Determine the (x, y) coordinate at the center of the cell enclosing the given text.  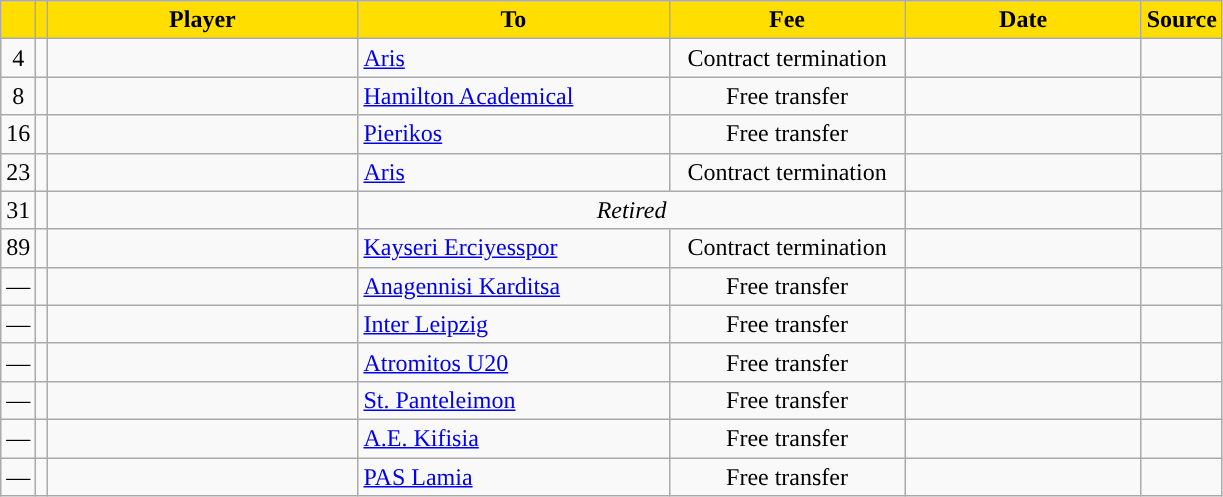
Pierikos (514, 134)
8 (18, 96)
Date (1023, 20)
31 (18, 210)
Player (202, 20)
St. Panteleimon (514, 400)
Hamilton Academical (514, 96)
PAS Lamia (514, 477)
Atromitos U20 (514, 362)
To (514, 20)
16 (18, 134)
89 (18, 248)
Fee (787, 20)
Anagennisi Karditsa (514, 286)
A.E. Kifisia (514, 438)
Source (1182, 20)
23 (18, 172)
4 (18, 58)
Kayseri Erciyesspor (514, 248)
Retired (632, 210)
Inter Leipzig (514, 324)
